Provide the (x, y) coordinate of the cell's center where the given text is located.  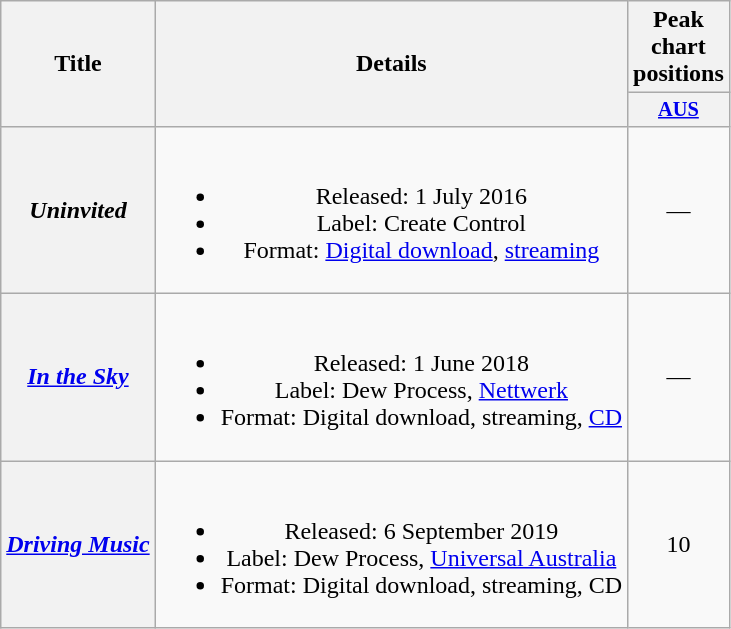
Peak chart positions (679, 47)
Uninvited (78, 210)
AUS (679, 110)
Released: 1 June 2018Label: Dew Process, NettwerkFormat: Digital download, streaming, CD (391, 378)
10 (679, 544)
In the Sky (78, 378)
Details (391, 64)
Released: 1 July 2016Label: Create ControlFormat: Digital download, streaming (391, 210)
Released: 6 September 2019Label: Dew Process, Universal AustraliaFormat: Digital download, streaming, CD (391, 544)
Driving Music (78, 544)
Title (78, 64)
